Detect which cell encompasses the target text, then output its (X, Y) center coordinate. 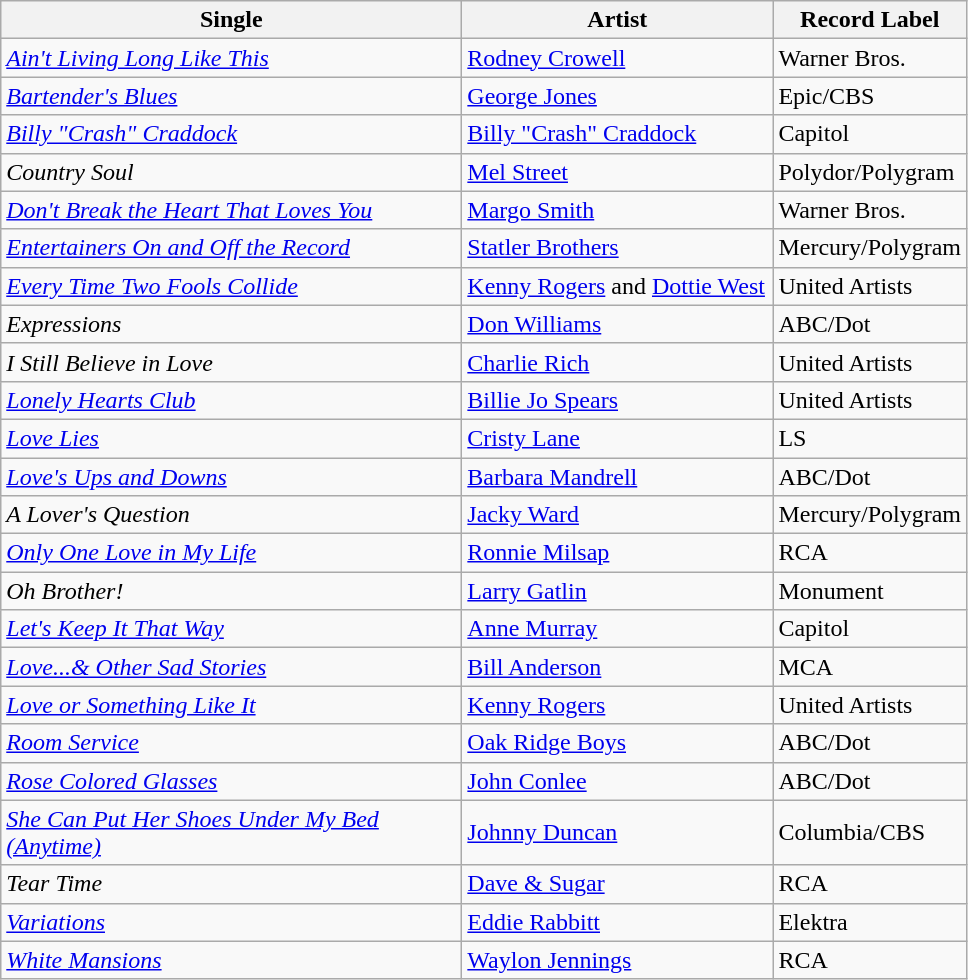
Every Time Two Fools Collide (232, 286)
Epic/CBS (870, 96)
Let's Keep It That Way (232, 629)
Kenny Rogers and Dottie West (618, 286)
Anne Murray (618, 629)
Tear Time (232, 884)
Monument (870, 591)
Entertainers On and Off the Record (232, 248)
Ronnie Milsap (618, 553)
Only One Love in My Life (232, 553)
Love...& Other Sad Stories (232, 667)
Love's Ups and Downs (232, 477)
Waylon Jennings (618, 960)
Kenny Rogers (618, 705)
Columbia/CBS (870, 832)
John Conlee (618, 781)
Lonely Hearts Club (232, 400)
I Still Believe in Love (232, 362)
Larry Gatlin (618, 591)
Artist (618, 20)
Eddie Rabbitt (618, 922)
Expressions (232, 324)
Polydor/Polygram (870, 172)
Oh Brother! (232, 591)
Dave & Sugar (618, 884)
Single (232, 20)
Elektra (870, 922)
Record Label (870, 20)
Oak Ridge Boys (618, 743)
Bill Anderson (618, 667)
Statler Brothers (618, 248)
Johnny Duncan (618, 832)
Margo Smith (618, 210)
Country Soul (232, 172)
Bartender's Blues (232, 96)
A Lover's Question (232, 515)
George Jones (618, 96)
Love Lies (232, 438)
Don't Break the Heart That Loves You (232, 210)
Ain't Living Long Like This (232, 58)
MCA (870, 667)
Mel Street (618, 172)
Love or Something Like It (232, 705)
Charlie Rich (618, 362)
White Mansions (232, 960)
She Can Put Her Shoes Under My Bed (Anytime) (232, 832)
Variations (232, 922)
Billie Jo Spears (618, 400)
Rodney Crowell (618, 58)
Rose Colored Glasses (232, 781)
Barbara Mandrell (618, 477)
Jacky Ward (618, 515)
Room Service (232, 743)
LS (870, 438)
Don Williams (618, 324)
Cristy Lane (618, 438)
